Return the [X, Y] coordinate for the center point of the cell that contains the specified text.  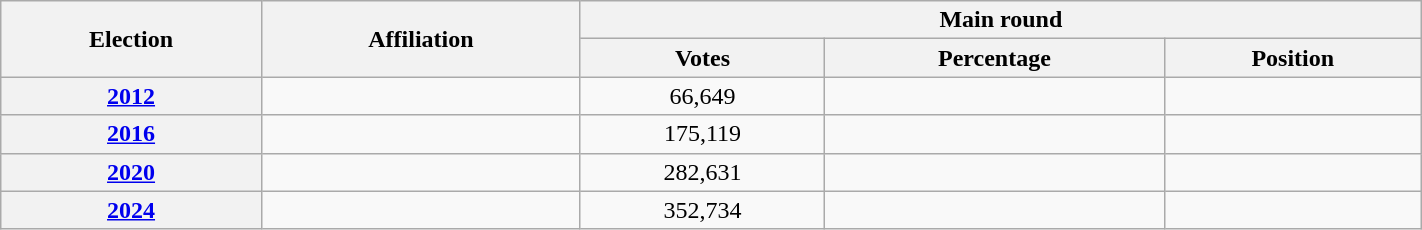
Position [1292, 58]
Votes [702, 58]
2020 [132, 172]
Affiliation [420, 39]
282,631 [702, 172]
2024 [132, 210]
175,119 [702, 134]
2012 [132, 96]
2016 [132, 134]
Main round [1000, 20]
Election [132, 39]
Percentage [995, 58]
352,734 [702, 210]
66,649 [702, 96]
